Extract the (x, y) coordinate from the center of the cell holding the provided text.  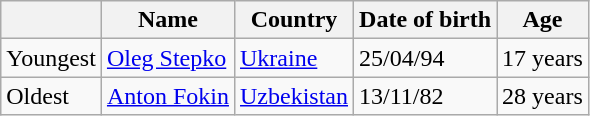
Oleg Stepko (168, 58)
25/04/94 (426, 58)
13/11/82 (426, 96)
Uzbekistan (294, 96)
Name (168, 20)
Youngest (52, 58)
28 years (543, 96)
Oldest (52, 96)
Anton Fokin (168, 96)
Age (543, 20)
Ukraine (294, 58)
Country (294, 20)
17 years (543, 58)
Date of birth (426, 20)
